Pinpoint the cell where the given text exists, returning its (X, Y) midpoint coordinate. 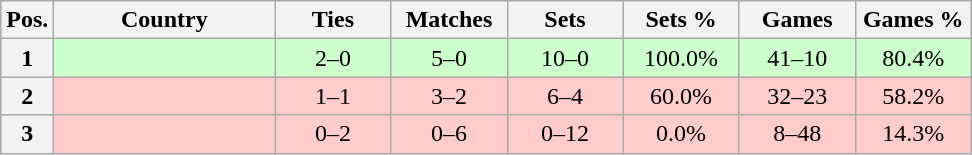
8–48 (797, 134)
60.0% (681, 96)
Sets % (681, 20)
2–0 (333, 58)
Ties (333, 20)
1–1 (333, 96)
1 (28, 58)
0.0% (681, 134)
0–6 (449, 134)
3 (28, 134)
Matches (449, 20)
Games % (913, 20)
14.3% (913, 134)
Pos. (28, 20)
100.0% (681, 58)
2 (28, 96)
Games (797, 20)
80.4% (913, 58)
58.2% (913, 96)
3–2 (449, 96)
0–12 (565, 134)
0–2 (333, 134)
5–0 (449, 58)
41–10 (797, 58)
6–4 (565, 96)
Sets (565, 20)
10–0 (565, 58)
32–23 (797, 96)
Country (164, 20)
